Output the (x, y) coordinate of the center of the cell containing the given text.  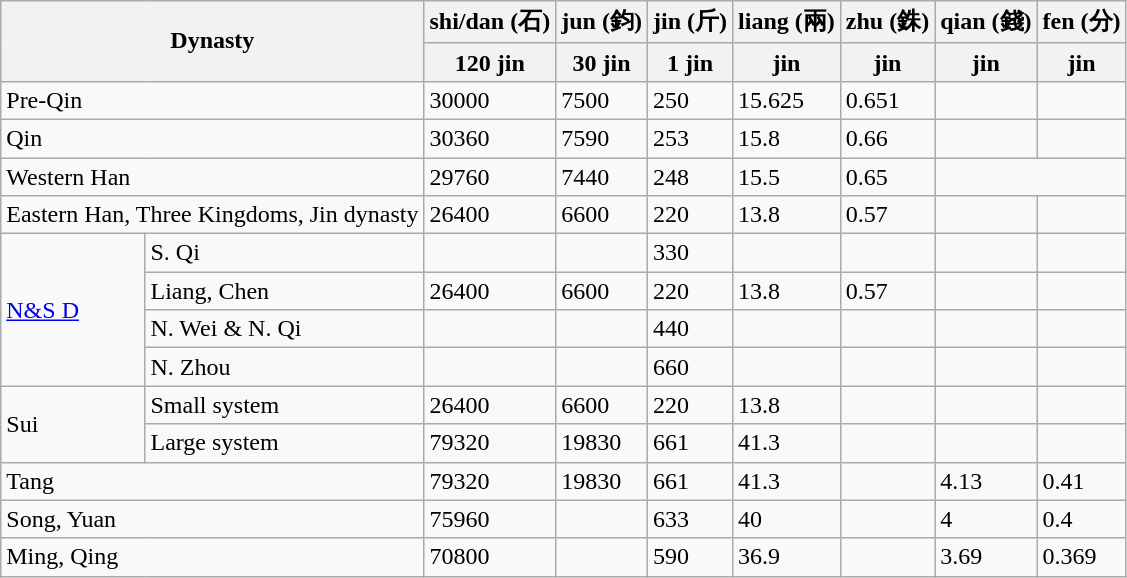
Dynasty (212, 42)
3.69 (986, 557)
S. Qi (284, 253)
zhu (銖) (887, 22)
qian (錢) (986, 22)
7590 (602, 138)
0.66 (887, 138)
Large system (284, 443)
4.13 (986, 481)
fen (分) (1082, 22)
Eastern Han, Three Kingdoms, Jin dynasty (212, 215)
4 (986, 519)
0.65 (887, 177)
253 (690, 138)
15.625 (787, 100)
0.4 (1082, 519)
30360 (490, 138)
590 (690, 557)
75960 (490, 519)
120 jin (490, 62)
Ming, Qing (212, 557)
jun (鈞) (602, 22)
Song, Yuan (212, 519)
Pre-Qin (212, 100)
shi/dan (石) (490, 22)
633 (690, 519)
N. Zhou (284, 367)
248 (690, 177)
15.8 (787, 138)
660 (690, 367)
29760 (490, 177)
Sui (73, 424)
Liang, Chen (284, 291)
Western Han (212, 177)
Qin (212, 138)
0.651 (887, 100)
jin (斤) (690, 22)
0.369 (1082, 557)
40 (787, 519)
70800 (490, 557)
440 (690, 329)
36.9 (787, 557)
7500 (602, 100)
30 jin (602, 62)
1 jin (690, 62)
30000 (490, 100)
Small system (284, 405)
7440 (602, 177)
N&S D (73, 310)
0.41 (1082, 481)
15.5 (787, 177)
330 (690, 253)
250 (690, 100)
Tang (212, 481)
N. Wei & N. Qi (284, 329)
liang (兩) (787, 22)
